Output the (X, Y) coordinate of the center of the cell containing the given text.  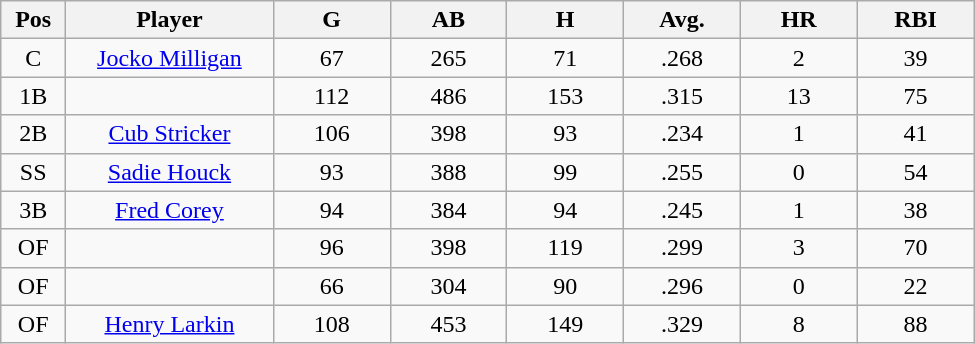
108 (332, 324)
3B (34, 210)
Avg. (682, 20)
Jocko Milligan (170, 58)
38 (916, 210)
RBI (916, 20)
149 (566, 324)
.268 (682, 58)
Cub Stricker (170, 134)
C (34, 58)
SS (34, 172)
.296 (682, 286)
13 (798, 96)
Player (170, 20)
96 (332, 248)
Pos (34, 20)
90 (566, 286)
2B (34, 134)
304 (448, 286)
54 (916, 172)
HR (798, 20)
2 (798, 58)
39 (916, 58)
.315 (682, 96)
Fred Corey (170, 210)
71 (566, 58)
22 (916, 286)
106 (332, 134)
41 (916, 134)
75 (916, 96)
384 (448, 210)
388 (448, 172)
119 (566, 248)
.245 (682, 210)
.299 (682, 248)
.255 (682, 172)
.234 (682, 134)
486 (448, 96)
66 (332, 286)
70 (916, 248)
99 (566, 172)
1B (34, 96)
88 (916, 324)
265 (448, 58)
453 (448, 324)
3 (798, 248)
Henry Larkin (170, 324)
H (566, 20)
8 (798, 324)
Sadie Houck (170, 172)
153 (566, 96)
112 (332, 96)
67 (332, 58)
G (332, 20)
.329 (682, 324)
AB (448, 20)
